Return [x, y] of the center of cell containing provided text 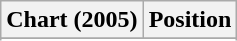
Position [190, 20]
Chart (2005) [72, 20]
